Output the [X, Y] coordinate of the center of the cell containing the given text.  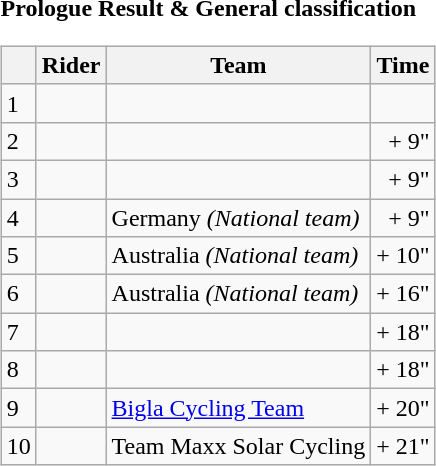
8 [18, 370]
Time [403, 65]
6 [18, 294]
+ 20" [403, 408]
2 [18, 141]
+ 10" [403, 256]
Germany (National team) [238, 217]
+ 21" [403, 446]
3 [18, 179]
4 [18, 217]
Team Maxx Solar Cycling [238, 446]
Bigla Cycling Team [238, 408]
Rider [71, 65]
+ 16" [403, 294]
7 [18, 332]
10 [18, 446]
5 [18, 256]
1 [18, 103]
Team [238, 65]
9 [18, 408]
